Provide the [X, Y] coordinate of the cell's center where the given text is located.  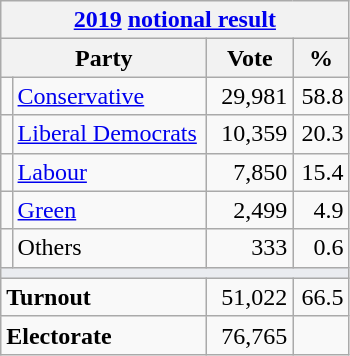
Vote [250, 58]
% [321, 58]
Others [110, 248]
Conservative [110, 96]
Party [104, 58]
Green [110, 210]
7,850 [250, 172]
76,765 [250, 335]
29,981 [250, 96]
51,022 [250, 297]
0.6 [321, 248]
333 [250, 248]
66.5 [321, 297]
4.9 [321, 210]
58.8 [321, 96]
15.4 [321, 172]
10,359 [250, 134]
2,499 [250, 210]
2019 notional result [175, 20]
Liberal Democrats [110, 134]
Labour [110, 172]
Turnout [104, 297]
20.3 [321, 134]
Electorate [104, 335]
